Provide the [x, y] coordinate of the cell's center where the given text is located.  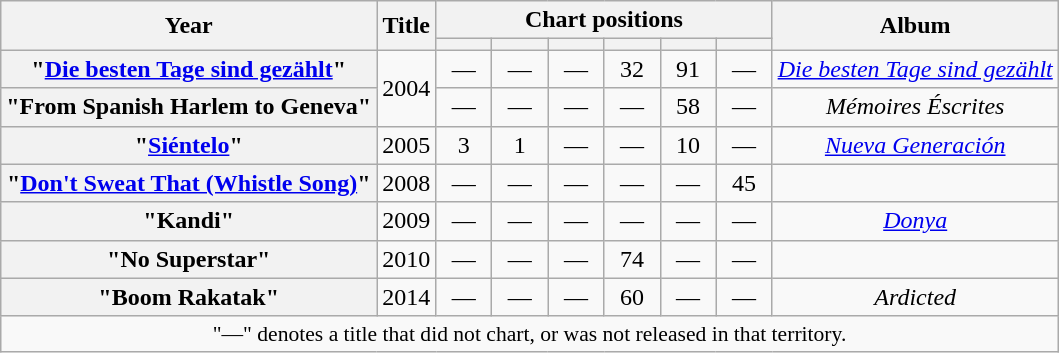
"Kandi" [189, 221]
Nueva Generación [915, 145]
Chart positions [604, 20]
Mémoires Éscrites [915, 107]
2005 [406, 145]
Year [189, 26]
1 [520, 145]
"Boom Rakatak" [189, 297]
"No Superstar" [189, 259]
2010 [406, 259]
2009 [406, 221]
"From Spanish Harlem to Geneva" [189, 107]
"Die besten Tage sind gezählt" [189, 69]
2004 [406, 88]
"Siéntelo" [189, 145]
"—" denotes a title that did not chart, or was not released in that territory. [530, 334]
Ardicted [915, 297]
91 [688, 69]
32 [632, 69]
74 [632, 259]
60 [632, 297]
58 [688, 107]
Album [915, 26]
45 [744, 183]
Donya [915, 221]
"Don't Sweat That (Whistle Song)" [189, 183]
3 [464, 145]
Title [406, 26]
2014 [406, 297]
10 [688, 145]
Die besten Tage sind gezählt [915, 69]
2008 [406, 183]
